Search for the cell housing the specified text and yield its [X, Y] center coordinate. 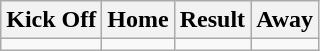
Kick Off [52, 20]
Home [138, 20]
Away [285, 20]
Result [212, 20]
